Locate the cell with the specified text and output its [X, Y] center coordinate. 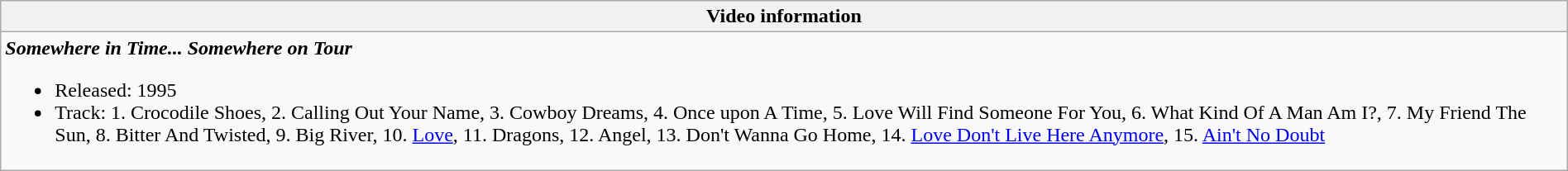
Video information [784, 17]
